Detect which cell encompasses the target text, then output its [X, Y] center coordinate. 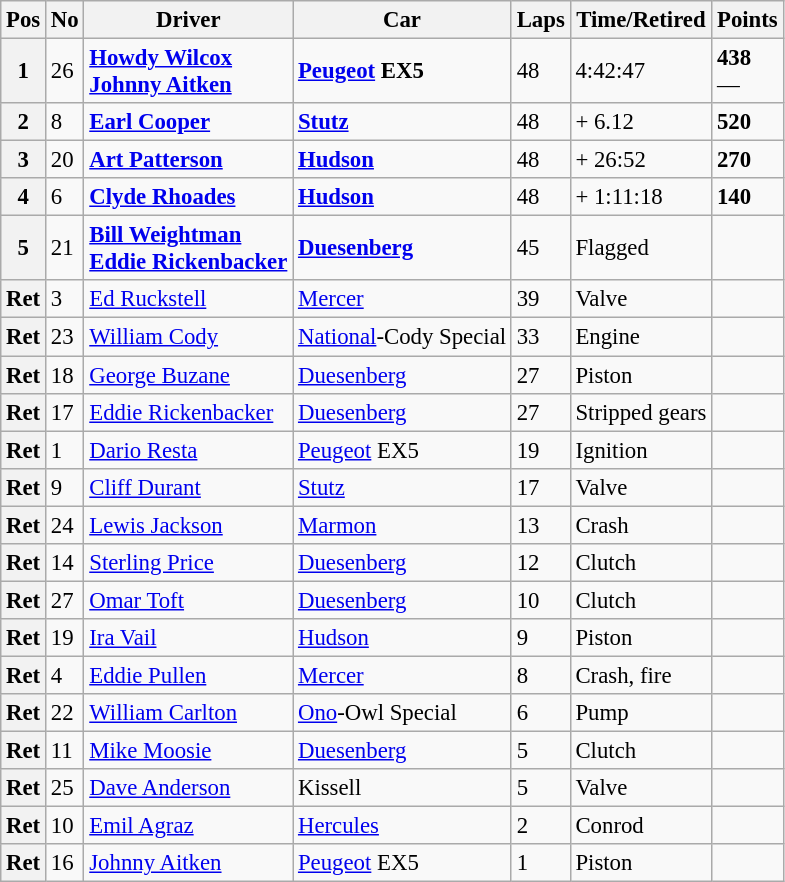
Pump [641, 713]
+ 6.12 [641, 122]
+ 1:11:18 [641, 197]
Engine [641, 337]
Eddie Rickenbacker [188, 412]
24 [65, 525]
Emil Agraz [188, 826]
Bill Weightman Eddie Rickenbacker [188, 248]
33 [540, 337]
George Buzane [188, 375]
14 [65, 563]
William Carlton [188, 713]
+ 26:52 [641, 160]
Points [748, 20]
520 [748, 122]
Ono-Owl Special [402, 713]
Laps [540, 20]
26 [65, 72]
Stripped gears [641, 412]
23 [65, 337]
Pos [24, 20]
William Cody [188, 337]
Sterling Price [188, 563]
270 [748, 160]
21 [65, 248]
16 [65, 863]
4:42:47 [641, 72]
Clyde Rhoades [188, 197]
Cliff Durant [188, 487]
Dario Resta [188, 450]
Driver [188, 20]
Lewis Jackson [188, 525]
Ed Ruckstell [188, 299]
Marmon [402, 525]
Eddie Pullen [188, 675]
11 [65, 751]
Ignition [641, 450]
12 [540, 563]
National-Cody Special [402, 337]
Earl Cooper [188, 122]
Mike Moosie [188, 751]
Time/Retired [641, 20]
140 [748, 197]
Ira Vail [188, 638]
Crash, fire [641, 675]
13 [540, 525]
22 [65, 713]
Conrod [641, 826]
Dave Anderson [188, 788]
25 [65, 788]
Johnny Aitken [188, 863]
39 [540, 299]
Kissell [402, 788]
18 [65, 375]
Flagged [641, 248]
20 [65, 160]
45 [540, 248]
Howdy Wilcox Johnny Aitken [188, 72]
438— [748, 72]
Hercules [402, 826]
Car [402, 20]
No [65, 20]
Crash [641, 525]
Omar Toft [188, 600]
Art Patterson [188, 160]
